Return the [X, Y] coordinate for the center point of the cell that contains the specified text.  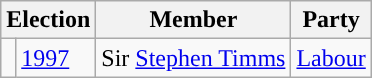
1997 [56, 58]
Party [331, 20]
Election [48, 20]
Labour [331, 58]
Sir Stephen Timms [194, 58]
Member [194, 20]
